Identify which cell holds the provided text, then report its [x, y] central coordinate. 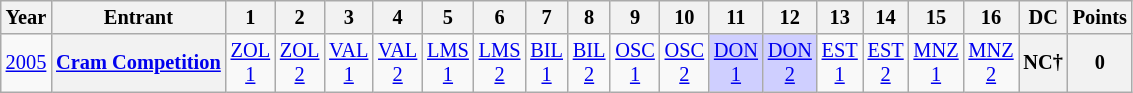
10 [684, 17]
MNZ2 [992, 63]
Year [26, 17]
9 [634, 17]
NC† [1042, 63]
2 [300, 17]
BIL1 [546, 63]
OSC1 [634, 63]
Entrant [138, 17]
3 [348, 17]
DON1 [736, 63]
1 [250, 17]
15 [936, 17]
VAL2 [398, 63]
BIL2 [590, 63]
OSC2 [684, 63]
14 [886, 17]
6 [500, 17]
DC [1042, 17]
0 [1100, 63]
LMS2 [500, 63]
VAL1 [348, 63]
LMS1 [448, 63]
EST2 [886, 63]
EST1 [840, 63]
ZOL1 [250, 63]
MNZ1 [936, 63]
4 [398, 17]
5 [448, 17]
2005 [26, 63]
12 [790, 17]
DON2 [790, 63]
7 [546, 17]
8 [590, 17]
Cram Competition [138, 63]
11 [736, 17]
13 [840, 17]
ZOL2 [300, 63]
16 [992, 17]
Points [1100, 17]
